Detect which cell encompasses the target text, then output its [x, y] center coordinate. 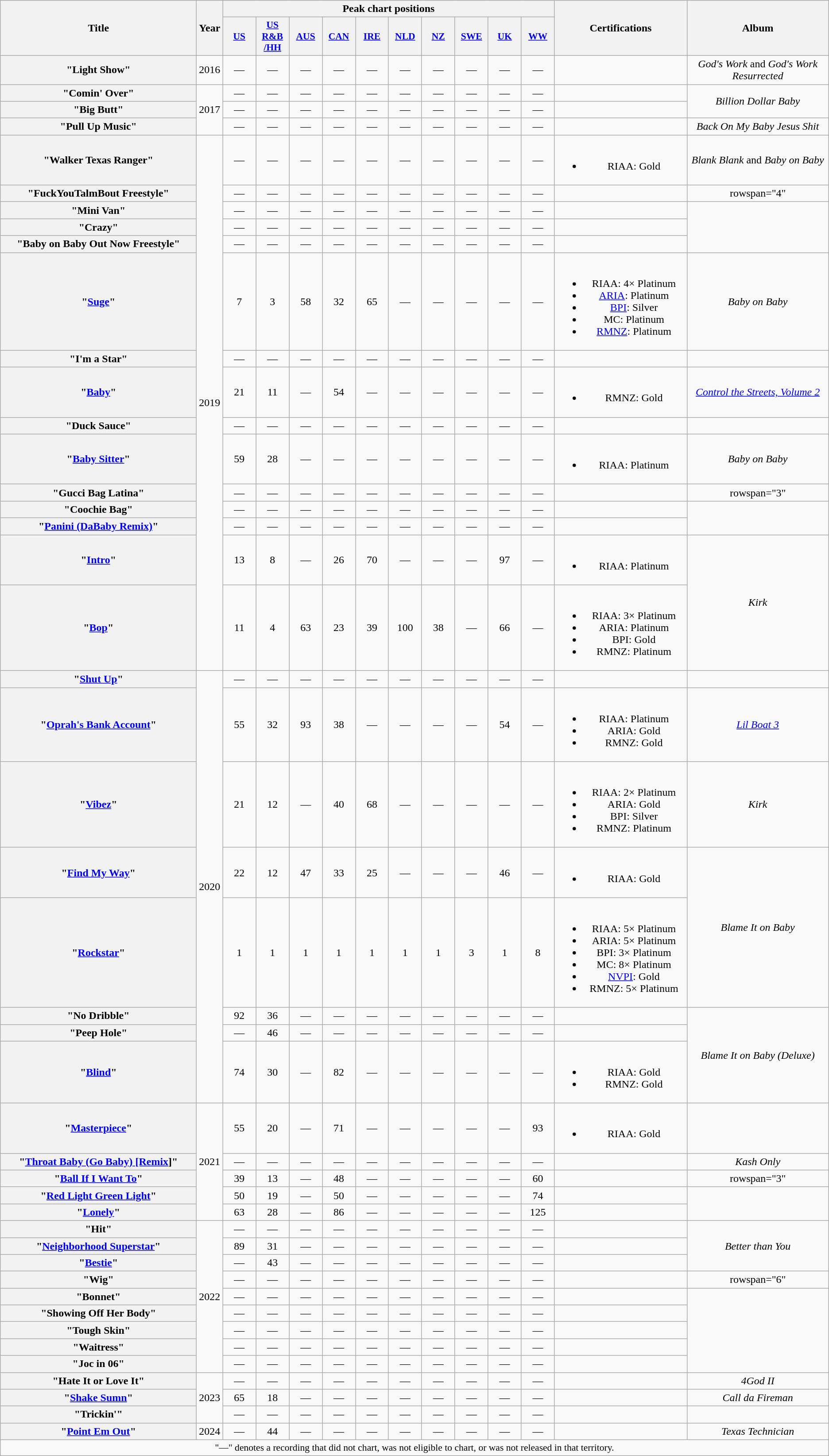
CAN [339, 36]
"Masterpiece" [98, 1128]
RIAA: 5× PlatinumARIA: 5× PlatinumBPI: 3× PlatinumMC: 8× PlatinumNVPI: GoldRMNZ: 5× Platinum [621, 953]
"Baby" [98, 392]
"Hit" [98, 1229]
58 [306, 301]
"Suge" [98, 301]
"Light Show" [98, 70]
82 [339, 1072]
59 [239, 459]
"Gucci Bag Latina" [98, 492]
RIAA: 3× PlatinumARIA: PlatinumBPI: GoldRMNZ: Platinum [621, 628]
70 [372, 560]
2019 [210, 403]
Better than You [758, 1246]
"Mini Van" [98, 210]
7 [239, 301]
God's Work and God's Work Resurrected [758, 70]
"Bestie" [98, 1263]
48 [339, 1178]
"Pull Up Music" [98, 127]
44 [273, 1431]
Certifications [621, 28]
IRE [372, 36]
2016 [210, 70]
"Tough Skin" [98, 1330]
"Coochie Bag" [98, 509]
2017 [210, 109]
"Rockstar" [98, 953]
"Vibez" [98, 805]
RIAA: 4× PlatinumARIA: PlatinumBPI: SilverMC: PlatinumRMNZ: Platinum [621, 301]
"Big Butt" [98, 110]
RMNZ: Gold [621, 392]
Blame It on Baby (Deluxe) [758, 1055]
18 [273, 1398]
WW [538, 36]
US [239, 36]
"Baby on Baby Out Now Freestyle" [98, 244]
"Lonely" [98, 1212]
36 [273, 1016]
43 [273, 1263]
"Oprah's Bank Account" [98, 724]
"Intro" [98, 560]
"Neighborhood Superstar" [98, 1246]
"Walker Texas Ranger" [98, 160]
"Shut Up" [98, 679]
Blank Blank and Baby on Baby [758, 160]
68 [372, 805]
Album [758, 28]
"Waitress" [98, 1347]
NZ [438, 36]
"Bop" [98, 628]
"Peep Hole" [98, 1033]
47 [306, 872]
SWE [471, 36]
25 [372, 872]
Back On My Baby Jesus Shit [758, 127]
"Hate It or Love It" [98, 1381]
Title [98, 28]
2020 [210, 887]
"Duck Sauce" [98, 426]
"Wig" [98, 1280]
71 [339, 1128]
RIAA: 2× PlatinumARIA: GoldBPI: SilverRMNZ: Platinum [621, 805]
89 [239, 1246]
30 [273, 1072]
26 [339, 560]
Kash Only [758, 1162]
"Point Em Out" [98, 1431]
20 [273, 1128]
UK [505, 36]
2024 [210, 1431]
4 [273, 628]
rowspan="4" [758, 194]
NLD [405, 36]
Blame It on Baby [758, 927]
2021 [210, 1162]
86 [339, 1212]
"Joc in 06" [98, 1364]
"Baby Sitter" [98, 459]
33 [339, 872]
Lil Boat 3 [758, 724]
"Ball If I Want To" [98, 1178]
"Find My Way" [98, 872]
60 [538, 1178]
31 [273, 1246]
Control the Streets, Volume 2 [758, 392]
"Shake Sumn" [98, 1398]
2022 [210, 1297]
"Comin' Over" [98, 93]
19 [273, 1195]
AUS [306, 36]
USR&B/HH [273, 36]
Call da Fireman [758, 1398]
Texas Technician [758, 1431]
Billion Dollar Baby [758, 101]
92 [239, 1016]
4God II [758, 1381]
"—" denotes a recording that did not chart, was not eligible to chart, or was not released in that territory. [414, 1448]
22 [239, 872]
"Panini (DaBaby Remix)" [98, 526]
97 [505, 560]
"I'm a Star" [98, 359]
100 [405, 628]
"No Dribble" [98, 1016]
"Crazy" [98, 227]
"Bonnet" [98, 1297]
rowspan="6" [758, 1280]
RIAA: GoldRMNZ: Gold [621, 1072]
Peak chart positions [389, 9]
"Throat Baby (Go Baby) [Remix]" [98, 1162]
125 [538, 1212]
"FuckYouTalmBout Freestyle" [98, 194]
RIAA: PlatinumARIA: GoldRMNZ: Gold [621, 724]
"Blind" [98, 1072]
"Trickin'" [98, 1414]
23 [339, 628]
40 [339, 805]
"Showing Off Her Body" [98, 1313]
2023 [210, 1398]
Year [210, 28]
66 [505, 628]
"Red Light Green Light" [98, 1195]
